Output the (x, y) coordinate of the center of the cell containing the given text.  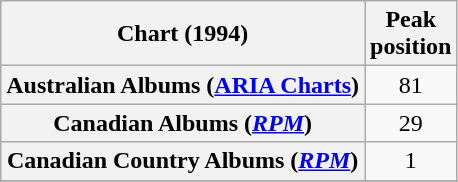
81 (411, 85)
Australian Albums (ARIA Charts) (183, 85)
1 (411, 161)
Canadian Country Albums (RPM) (183, 161)
Peakposition (411, 34)
Canadian Albums (RPM) (183, 123)
Chart (1994) (183, 34)
29 (411, 123)
